Return the [x, y] coordinate for the center point of the cell that contains the specified text.  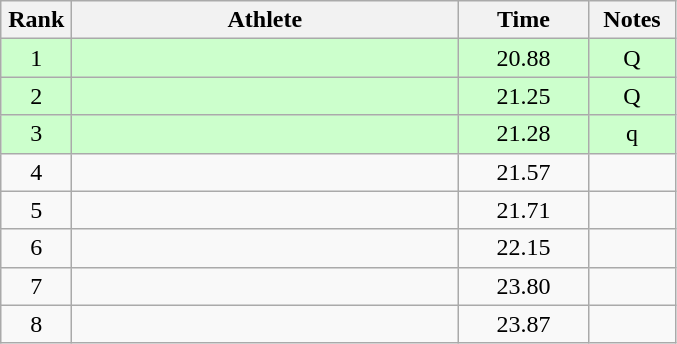
6 [36, 248]
8 [36, 324]
21.71 [524, 210]
21.25 [524, 96]
Rank [36, 20]
22.15 [524, 248]
Notes [632, 20]
2 [36, 96]
4 [36, 172]
7 [36, 286]
5 [36, 210]
21.28 [524, 134]
Athlete [265, 20]
20.88 [524, 58]
23.80 [524, 286]
q [632, 134]
21.57 [524, 172]
Time [524, 20]
1 [36, 58]
23.87 [524, 324]
3 [36, 134]
